Detect which cell encompasses the target text, then output its [x, y] center coordinate. 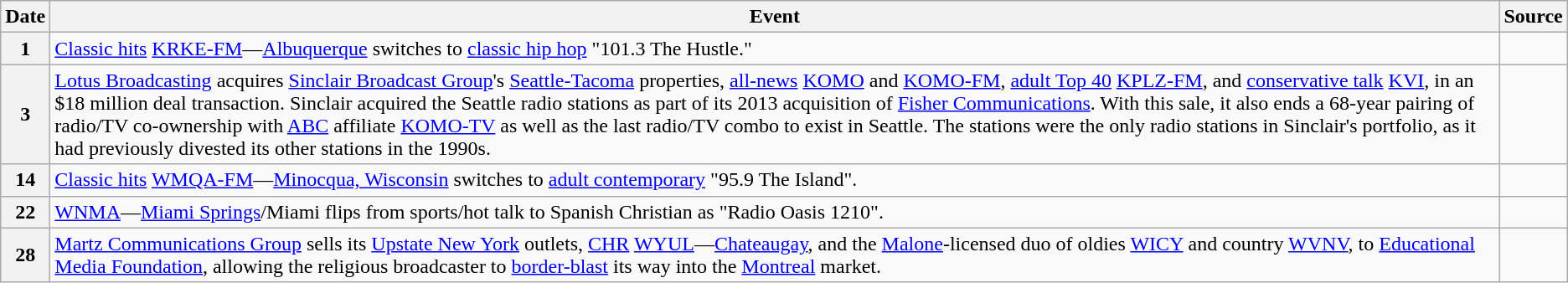
28 [25, 255]
22 [25, 212]
14 [25, 180]
Date [25, 17]
Event [775, 17]
Classic hits KRKE-FM—Albuquerque switches to classic hip hop "101.3 The Hustle." [775, 49]
Classic hits WMQA-FM—Minocqua, Wisconsin switches to adult contemporary "95.9 The Island". [775, 180]
1 [25, 49]
3 [25, 114]
Source [1533, 17]
WNMA—Miami Springs/Miami flips from sports/hot talk to Spanish Christian as "Radio Oasis 1210". [775, 212]
